Search for the cell housing the specified text and yield its (X, Y) center coordinate. 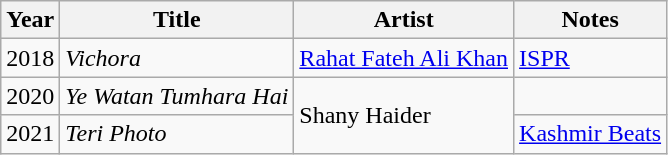
2021 (30, 134)
Teri Photo (177, 134)
Notes (590, 20)
Shany Haider (404, 115)
Artist (404, 20)
Rahat Fateh Ali Khan (404, 58)
Ye Watan Tumhara Hai (177, 96)
2020 (30, 96)
Year (30, 20)
Kashmir Beats (590, 134)
ISPR (590, 58)
Vichora (177, 58)
2018 (30, 58)
Title (177, 20)
